Find where the given text appears and provide that cell's center as [x, y] coordinate. 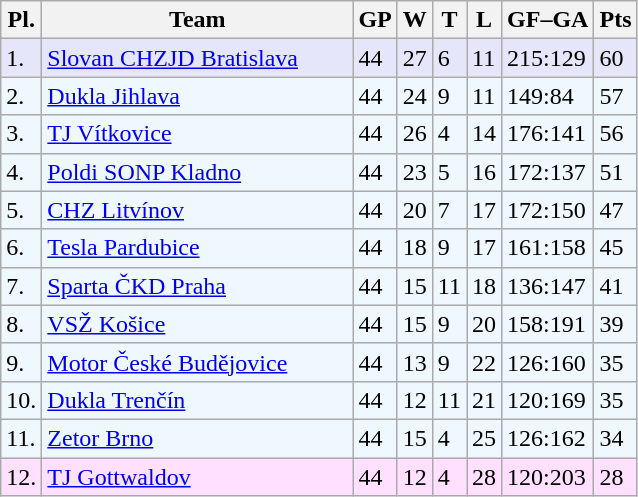
13 [414, 362]
27 [414, 58]
Pts [616, 20]
Motor České Budějovice [198, 362]
11. [22, 438]
8. [22, 324]
5. [22, 210]
34 [616, 438]
39 [616, 324]
TJ Vítkovice [198, 134]
Slovan CHZJD Bratislava [198, 58]
9. [22, 362]
215:129 [548, 58]
14 [484, 134]
Tesla Pardubice [198, 248]
47 [616, 210]
L [484, 20]
T [449, 20]
Dukla Trenčín [198, 400]
W [414, 20]
1. [22, 58]
3. [22, 134]
TJ Gottwaldov [198, 477]
158:191 [548, 324]
16 [484, 172]
GF–GA [548, 20]
10. [22, 400]
12. [22, 477]
126:162 [548, 438]
23 [414, 172]
149:84 [548, 96]
22 [484, 362]
7 [449, 210]
7. [22, 286]
VSŽ Košice [198, 324]
5 [449, 172]
4. [22, 172]
60 [616, 58]
21 [484, 400]
120:203 [548, 477]
176:141 [548, 134]
GP [375, 20]
2. [22, 96]
Dukla Jihlava [198, 96]
56 [616, 134]
CHZ Litvínov [198, 210]
Team [198, 20]
45 [616, 248]
161:158 [548, 248]
6. [22, 248]
57 [616, 96]
172:150 [548, 210]
Zetor Brno [198, 438]
Poldi SONP Kladno [198, 172]
26 [414, 134]
25 [484, 438]
41 [616, 286]
126:160 [548, 362]
172:137 [548, 172]
Sparta ČKD Praha [198, 286]
6 [449, 58]
24 [414, 96]
Pl. [22, 20]
136:147 [548, 286]
51 [616, 172]
120:169 [548, 400]
